Provide the [x, y] coordinate of the cell's center where the given text is located.  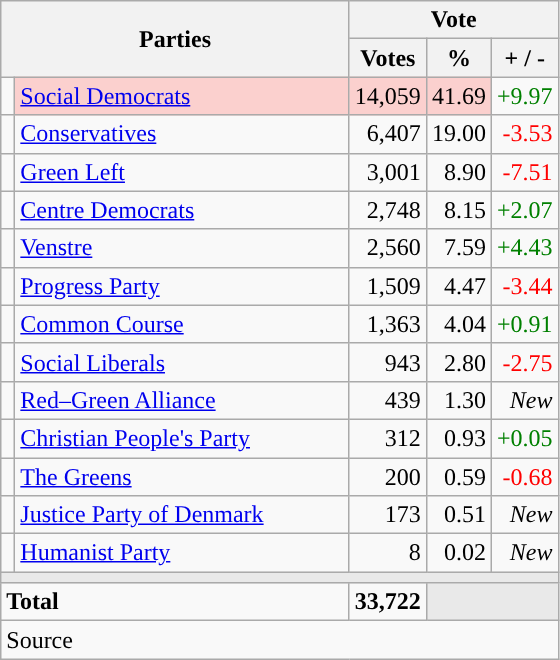
312 [388, 438]
0.02 [458, 553]
Conservatives [182, 134]
Vote [454, 20]
Common Course [182, 324]
% [458, 58]
Progress Party [182, 286]
1,363 [388, 324]
1,509 [388, 286]
1.30 [458, 400]
0.59 [458, 477]
Source [280, 640]
+2.07 [524, 210]
19.00 [458, 134]
943 [388, 362]
2.80 [458, 362]
8.15 [458, 210]
+ / - [524, 58]
439 [388, 400]
Red–Green Alliance [182, 400]
Christian People's Party [182, 438]
2,560 [388, 248]
+0.91 [524, 324]
4.04 [458, 324]
0.93 [458, 438]
173 [388, 515]
Justice Party of Denmark [182, 515]
Total [176, 602]
The Greens [182, 477]
33,722 [388, 602]
-2.75 [524, 362]
-3.44 [524, 286]
200 [388, 477]
8 [388, 553]
8.90 [458, 172]
+9.97 [524, 96]
-3.53 [524, 134]
Votes [388, 58]
7.59 [458, 248]
3,001 [388, 172]
Centre Democrats [182, 210]
Parties [176, 39]
Green Left [182, 172]
+4.43 [524, 248]
Social Democrats [182, 96]
-7.51 [524, 172]
2,748 [388, 210]
6,407 [388, 134]
Social Liberals [182, 362]
+0.05 [524, 438]
14,059 [388, 96]
Venstre [182, 248]
-0.68 [524, 477]
0.51 [458, 515]
41.69 [458, 96]
Humanist Party [182, 553]
4.47 [458, 286]
